Pinpoint the cell where the given text exists, returning its [X, Y] midpoint coordinate. 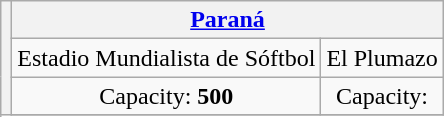
El Plumazo [382, 58]
Capacity: [382, 96]
Paraná [228, 20]
Capacity: 500 [166, 96]
Estadio Mundialista de Sóftbol [166, 58]
